Determine the (X, Y) coordinate at the center of the cell enclosing the given text.  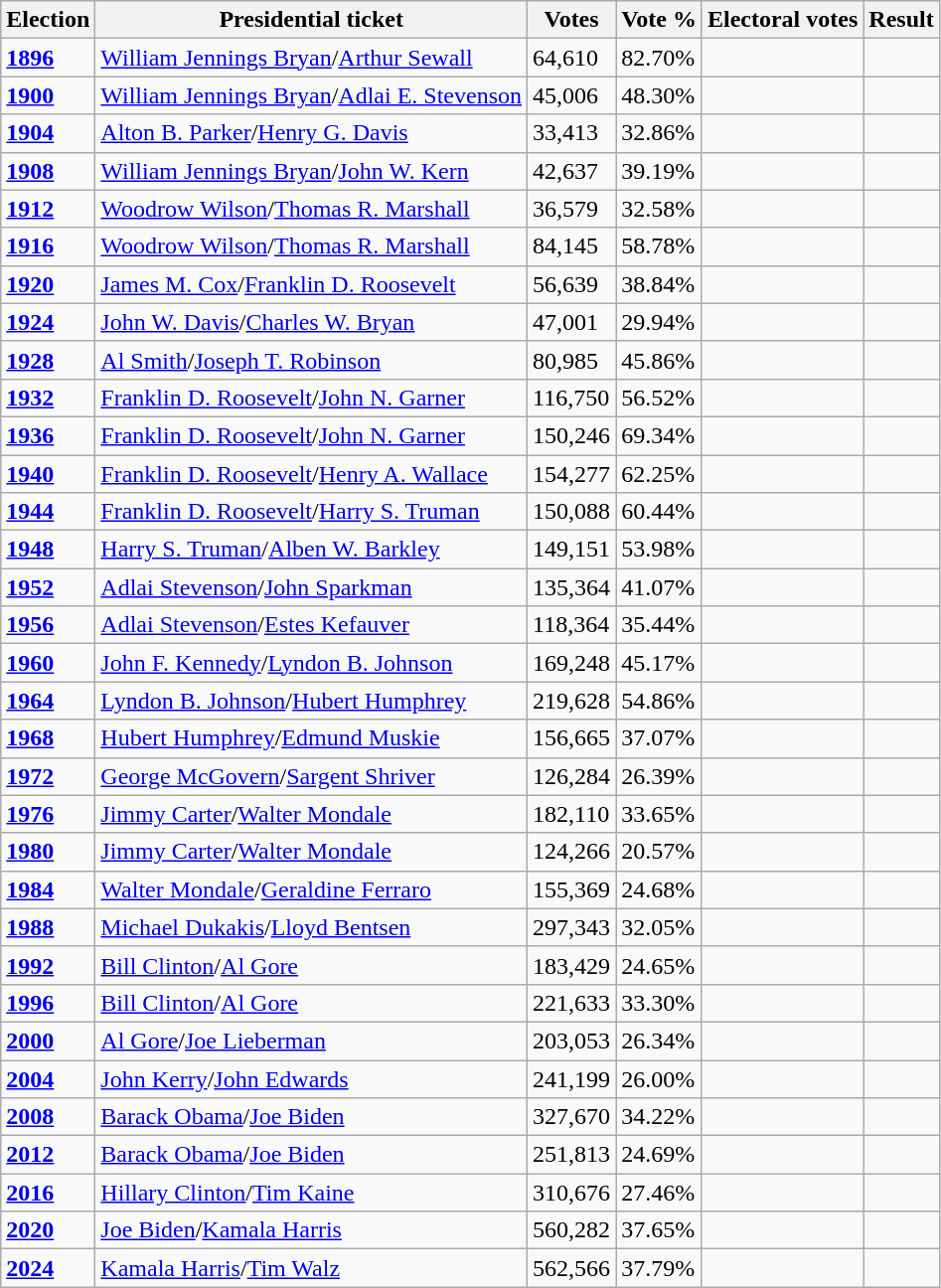
1916 (48, 246)
45,006 (572, 95)
34.22% (660, 1117)
26.00% (660, 1078)
Presidential ticket (312, 20)
124,266 (572, 852)
1896 (48, 58)
33.65% (660, 814)
37.07% (660, 738)
32.05% (660, 927)
John Kerry/John Edwards (312, 1078)
1928 (48, 360)
154,277 (572, 474)
1984 (48, 889)
116,750 (572, 398)
203,053 (572, 1041)
Franklin D. Roosevelt/Henry A. Wallace (312, 474)
1924 (48, 322)
Kamala Harris/Tim Walz (312, 1268)
John F. Kennedy/Lyndon B. Johnson (312, 663)
William Jennings Bryan/John W. Kern (312, 171)
Hillary Clinton/Tim Kaine (312, 1193)
32.58% (660, 209)
William Jennings Bryan/Arthur Sewall (312, 58)
45.17% (660, 663)
1952 (48, 587)
241,199 (572, 1078)
Hubert Humphrey/Edmund Muskie (312, 738)
135,364 (572, 587)
1956 (48, 625)
1960 (48, 663)
37.65% (660, 1230)
69.34% (660, 435)
Joe Biden/Kamala Harris (312, 1230)
Harry S. Truman/Alben W. Barkley (312, 550)
Election (48, 20)
John W. Davis/Charles W. Bryan (312, 322)
1932 (48, 398)
155,369 (572, 889)
54.86% (660, 701)
156,665 (572, 738)
Alton B. Parker/Henry G. Davis (312, 133)
1900 (48, 95)
37.79% (660, 1268)
1904 (48, 133)
James M. Cox/Franklin D. Roosevelt (312, 284)
251,813 (572, 1155)
64,610 (572, 58)
327,670 (572, 1117)
1980 (48, 852)
53.98% (660, 550)
150,246 (572, 435)
150,088 (572, 512)
41.07% (660, 587)
Al Gore/Joe Lieberman (312, 1041)
Franklin D. Roosevelt/Harry S. Truman (312, 512)
33,413 (572, 133)
2024 (48, 1268)
1944 (48, 512)
38.84% (660, 284)
149,151 (572, 550)
45.86% (660, 360)
Result (901, 20)
560,282 (572, 1230)
62.25% (660, 474)
297,343 (572, 927)
48.30% (660, 95)
24.65% (660, 965)
221,633 (572, 1003)
George McGovern/Sargent Shriver (312, 776)
27.46% (660, 1193)
24.69% (660, 1155)
2008 (48, 1117)
84,145 (572, 246)
47,001 (572, 322)
2012 (48, 1155)
1912 (48, 209)
56,639 (572, 284)
2000 (48, 1041)
Lyndon B. Johnson/Hubert Humphrey (312, 701)
Adlai Stevenson/Estes Kefauver (312, 625)
126,284 (572, 776)
1948 (48, 550)
1996 (48, 1003)
Walter Mondale/Geraldine Ferraro (312, 889)
80,985 (572, 360)
56.52% (660, 398)
24.68% (660, 889)
169,248 (572, 663)
183,429 (572, 965)
36,579 (572, 209)
2016 (48, 1193)
58.78% (660, 246)
182,110 (572, 814)
1988 (48, 927)
35.44% (660, 625)
Vote % (660, 20)
1936 (48, 435)
William Jennings Bryan/Adlai E. Stevenson (312, 95)
1964 (48, 701)
1972 (48, 776)
1940 (48, 474)
42,637 (572, 171)
219,628 (572, 701)
2004 (48, 1078)
20.57% (660, 852)
1968 (48, 738)
118,364 (572, 625)
310,676 (572, 1193)
39.19% (660, 171)
60.44% (660, 512)
Al Smith/Joseph T. Robinson (312, 360)
33.30% (660, 1003)
Michael Dukakis/Lloyd Bentsen (312, 927)
562,566 (572, 1268)
1908 (48, 171)
26.34% (660, 1041)
1920 (48, 284)
1992 (48, 965)
Electoral votes (782, 20)
Votes (572, 20)
82.70% (660, 58)
29.94% (660, 322)
32.86% (660, 133)
Adlai Stevenson/John Sparkman (312, 587)
1976 (48, 814)
2020 (48, 1230)
26.39% (660, 776)
